Find where the given text appears and provide that cell's center as [x, y] coordinate. 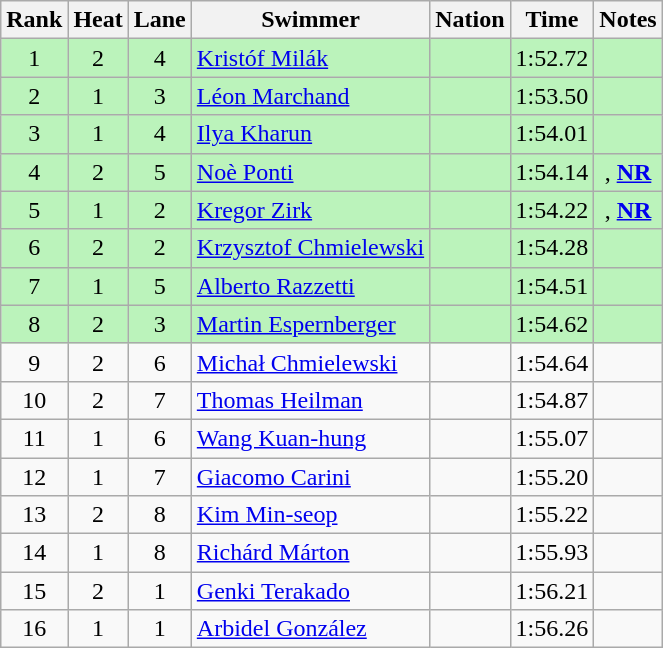
1:54.64 [552, 362]
Noè Ponti [310, 172]
16 [34, 629]
Wang Kuan-hung [310, 438]
Kristóf Milák [310, 58]
Arbidel González [310, 629]
1:54.62 [552, 324]
14 [34, 553]
Kim Min-seop [310, 515]
Thomas Heilman [310, 400]
1:54.87 [552, 400]
1:55.22 [552, 515]
Lane [160, 20]
Krzysztof Chmielewski [310, 248]
Swimmer [310, 20]
1:54.28 [552, 248]
1:54.22 [552, 210]
Notes [628, 20]
1:54.01 [552, 134]
Time [552, 20]
12 [34, 477]
Rank [34, 20]
1:54.51 [552, 286]
10 [34, 400]
1:52.72 [552, 58]
13 [34, 515]
15 [34, 591]
Giacomo Carini [310, 477]
Richárd Márton [310, 553]
Alberto Razzetti [310, 286]
9 [34, 362]
Kregor Zirk [310, 210]
1:54.14 [552, 172]
Nation [470, 20]
11 [34, 438]
1:55.93 [552, 553]
1:56.26 [552, 629]
Genki Terakado [310, 591]
1:53.50 [552, 96]
Martin Espernberger [310, 324]
Heat [98, 20]
Léon Marchand [310, 96]
1:55.07 [552, 438]
Michał Chmielewski [310, 362]
1:55.20 [552, 477]
Ilya Kharun [310, 134]
1:56.21 [552, 591]
